Return [x, y] of the center of cell containing provided text 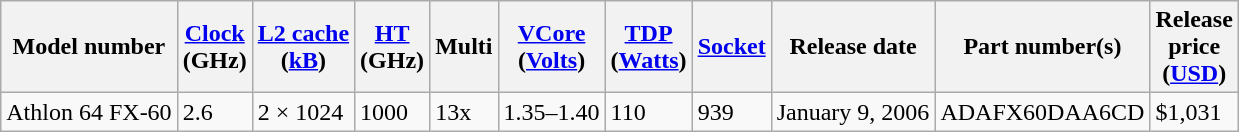
2 × 1024 [303, 112]
ADAFX60DAA6CD [1042, 112]
1000 [392, 112]
Athlon 64 FX-60 [89, 112]
110 [648, 112]
Clock(GHz) [214, 47]
Model number [89, 47]
Multi [464, 47]
Release date [853, 47]
2.6 [214, 112]
Part number(s) [1042, 47]
HT(GHz) [392, 47]
$1,031 [1194, 112]
January 9, 2006 [853, 112]
Socket [732, 47]
TDP(Watts) [648, 47]
Releaseprice(USD) [1194, 47]
939 [732, 112]
L2 cache(kB) [303, 47]
1.35–1.40 [552, 112]
13x [464, 112]
VCore(Volts) [552, 47]
